Extract the [x, y] coordinate from the center of the cell holding the provided text.  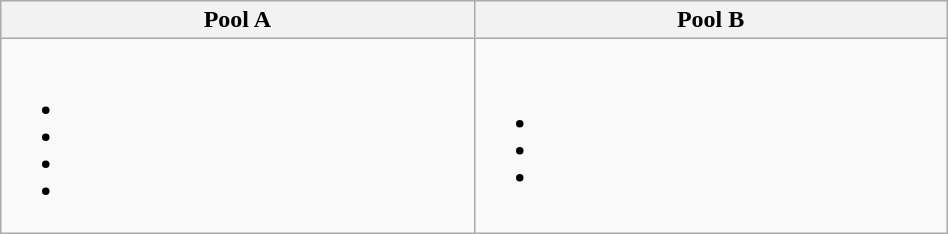
Pool B [710, 20]
Pool A [238, 20]
